Search for the cell housing the specified text and yield its [x, y] center coordinate. 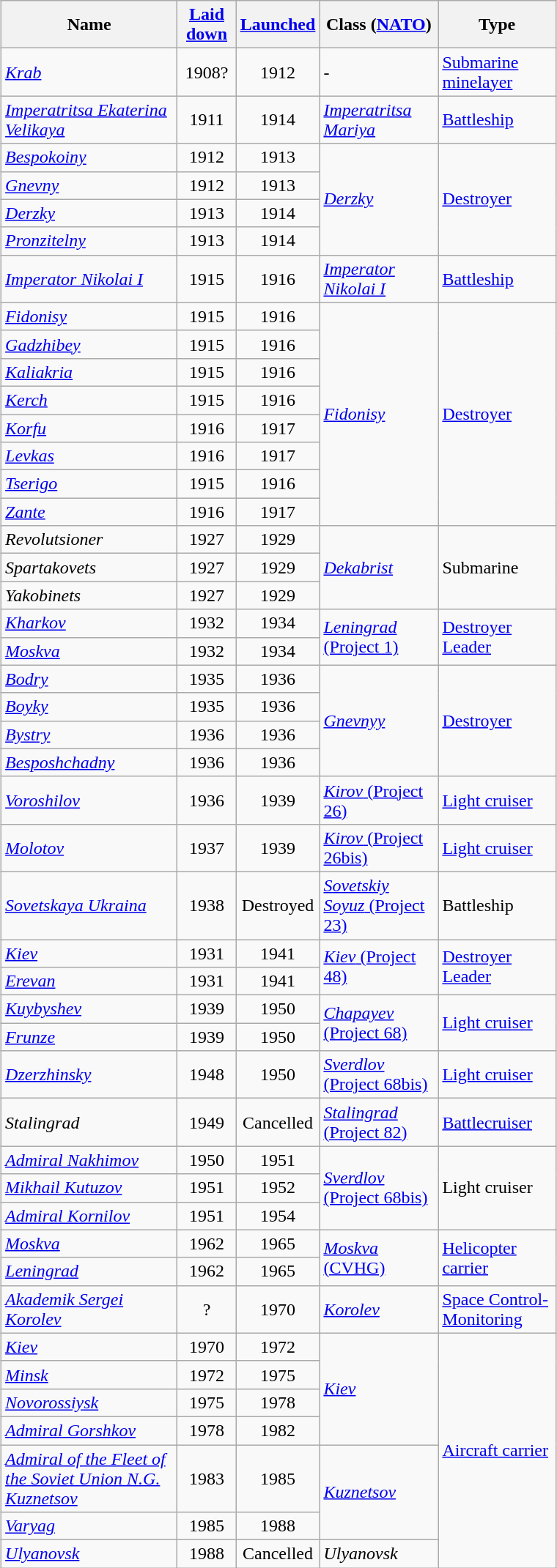
Launched [278, 25]
Kharkov [89, 623]
1948 [207, 1075]
Tserigo [89, 484]
1982 [278, 1430]
Besposhchadny [89, 762]
Sovetskiy Soyuz (Project 23) [379, 905]
Bodry [89, 679]
Admiral Nakhimov [89, 1160]
Stalingrad [89, 1122]
Korfu [89, 428]
Destroyed [278, 905]
Dzerzhinsky [89, 1075]
1949 [207, 1122]
Krab [89, 72]
Spartakovets [89, 568]
1954 [278, 1216]
Admiral Kornilov [89, 1216]
Imperatritsa Ekaterina Velikaya [89, 120]
Bystry [89, 735]
Boyky [89, 707]
Stalingrad (Project 82) [379, 1122]
Type [497, 25]
1983 [207, 1478]
Zante [89, 512]
Dekabrist [379, 568]
- [379, 72]
Laid down [207, 25]
Erevan [89, 981]
Battlecruiser [497, 1122]
Minsk [89, 1375]
Kerch [89, 400]
Helicopter carrier [497, 1257]
Name [89, 25]
Space Control-Monitoring [497, 1309]
Submarine [497, 568]
Frunze [89, 1037]
Levkas [89, 456]
Submarine minelayer [497, 72]
Kirov (Project 26bis) [379, 848]
Class (NATO) [379, 25]
1911 [207, 120]
Akademik Sergei Korolev [89, 1309]
Leningrad [89, 1271]
1908? [207, 72]
Kiev (Project 48) [379, 967]
Moskva (CVHG) [379, 1257]
1937 [207, 848]
Kuybyshev [89, 1009]
Admiral of the Fleet of the Soviet Union N.G. Kuznetsov [89, 1478]
Molotov [89, 848]
Chapayev (Project 68) [379, 1023]
Bespokoiny [89, 157]
Imperatritsa Mariya [379, 120]
Gadzhibey [89, 344]
Aircraft carrier [497, 1450]
Yakobinets [89, 595]
Mikhail Kutuzov [89, 1188]
Leningrad (Project 1) [379, 637]
Korolev [379, 1309]
1952 [278, 1188]
Novorossiysk [89, 1402]
Varyag [89, 1526]
? [207, 1309]
Pronzitelny [89, 241]
Kuznetsov [379, 1492]
Sovetskaya Ukraina [89, 905]
Admiral Gorshkov [89, 1430]
1938 [207, 905]
Gnevny [89, 185]
Kaliakria [89, 372]
Voroshilov [89, 800]
Gnevnyy [379, 721]
Kirov (Project 26) [379, 800]
Revolutsioner [89, 540]
